Scan for the cell matching the given text and deliver its (X, Y) coordinate at center. 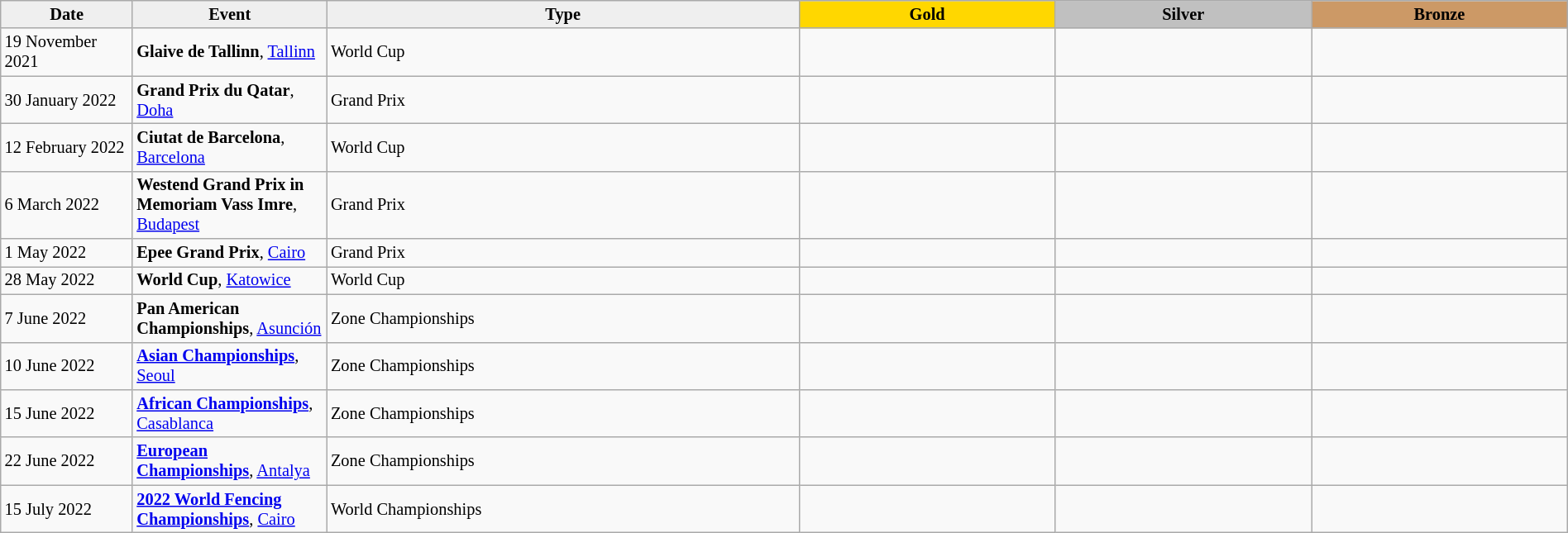
15 July 2022 (67, 509)
Westend Grand Prix in Memoriam Vass Imre, Budapest (230, 205)
22 June 2022 (67, 461)
Glaive de Tallinn, Tallinn (230, 52)
2022 World Fencing Championships, Cairo (230, 509)
30 January 2022 (67, 100)
Epee Grand Prix, Cairo (230, 253)
15 June 2022 (67, 413)
Gold (927, 14)
6 March 2022 (67, 205)
19 November 2021 (67, 52)
1 May 2022 (67, 253)
Silver (1183, 14)
Ciutat de Barcelona, Barcelona (230, 147)
28 May 2022 (67, 280)
Event (230, 14)
7 June 2022 (67, 318)
10 June 2022 (67, 366)
African Championships, Casablanca (230, 413)
Date (67, 14)
12 February 2022 (67, 147)
Type (562, 14)
Bronze (1440, 14)
World Cup, Katowice (230, 280)
European Championships, Antalya (230, 461)
World Championships (562, 509)
Pan American Championships, Asunción (230, 318)
Grand Prix du Qatar, Doha (230, 100)
Asian Championships, Seoul (230, 366)
